Locate the cell with the specified text and output its [x, y] center coordinate. 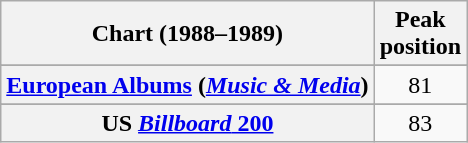
81 [420, 85]
83 [420, 123]
Peakposition [420, 34]
US Billboard 200 [188, 123]
European Albums (Music & Media) [188, 85]
Chart (1988–1989) [188, 34]
